Locate the cell with the specified text and output its (x, y) center coordinate. 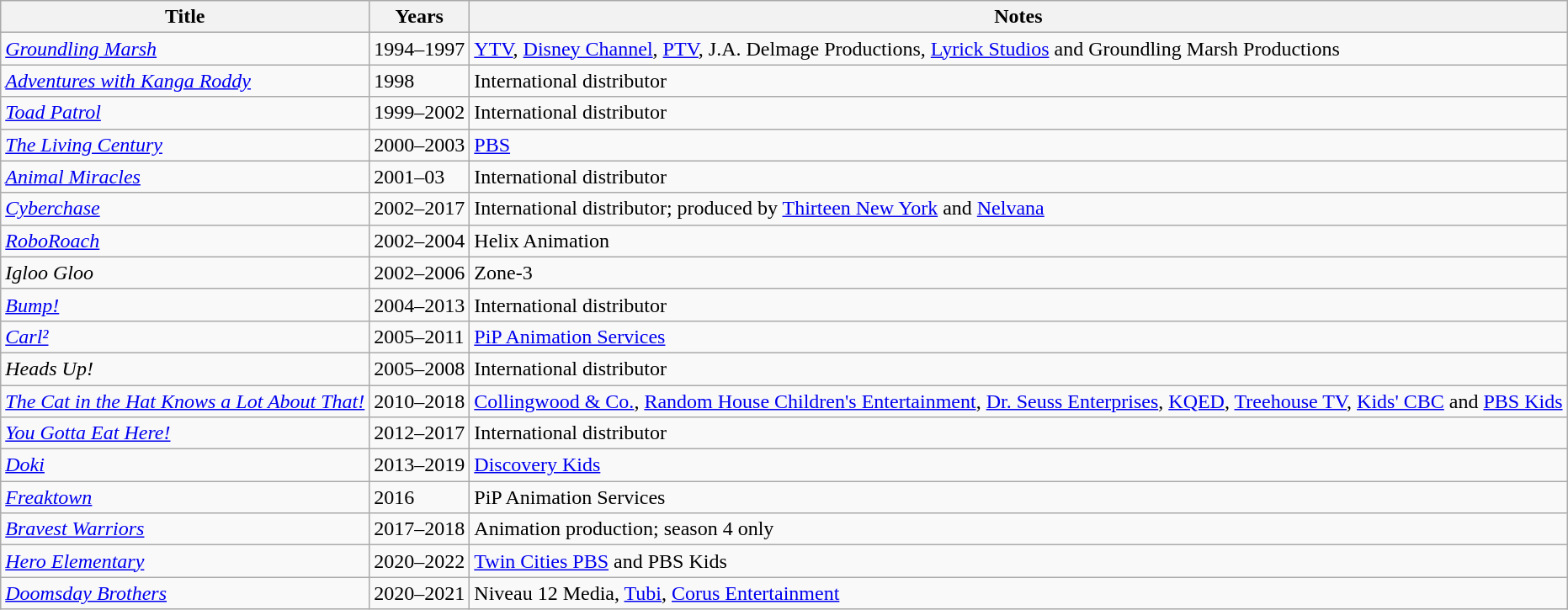
1998 (419, 81)
2020–2022 (419, 561)
Title (185, 17)
The Cat in the Hat Knows a Lot About That! (185, 401)
Bump! (185, 305)
Freaktown (185, 497)
Doomsday Brothers (185, 593)
2000–2003 (419, 145)
Groundling Marsh (185, 49)
You Gotta Eat Here! (185, 433)
Doki (185, 465)
The Living Century (185, 145)
2012–2017 (419, 433)
2016 (419, 497)
Helix Animation (1018, 241)
2001–03 (419, 177)
2020–2021 (419, 593)
Discovery Kids (1018, 465)
Collingwood & Co., Random House Children's Entertainment, Dr. Seuss Enterprises, KQED, Treehouse TV, Kids' CBC and PBS Kids (1018, 401)
YTV, Disney Channel, PTV, J.A. Delmage Productions, Lyrick Studios and Groundling Marsh Productions (1018, 49)
Toad Patrol (185, 113)
2004–2013 (419, 305)
2013–2019 (419, 465)
Animation production; season 4 only (1018, 529)
Zone-3 (1018, 273)
Animal Miracles (185, 177)
Twin Cities PBS and PBS Kids (1018, 561)
Hero Elementary (185, 561)
1999–2002 (419, 113)
2002–2004 (419, 241)
2005–2008 (419, 369)
Notes (1018, 17)
1994–1997 (419, 49)
2002–2017 (419, 209)
Carl² (185, 337)
Bravest Warriors (185, 529)
Adventures with Kanga Roddy (185, 81)
2017–2018 (419, 529)
Years (419, 17)
2002–2006 (419, 273)
Niveau 12 Media, Tubi, Corus Entertainment (1018, 593)
Cyberchase (185, 209)
Heads Up! (185, 369)
2005–2011 (419, 337)
2010–2018 (419, 401)
RoboRoach (185, 241)
Igloo Gloo (185, 273)
International distributor; produced by Thirteen New York and Nelvana (1018, 209)
PBS (1018, 145)
